Search for the cell housing the specified text and yield its [X, Y] center coordinate. 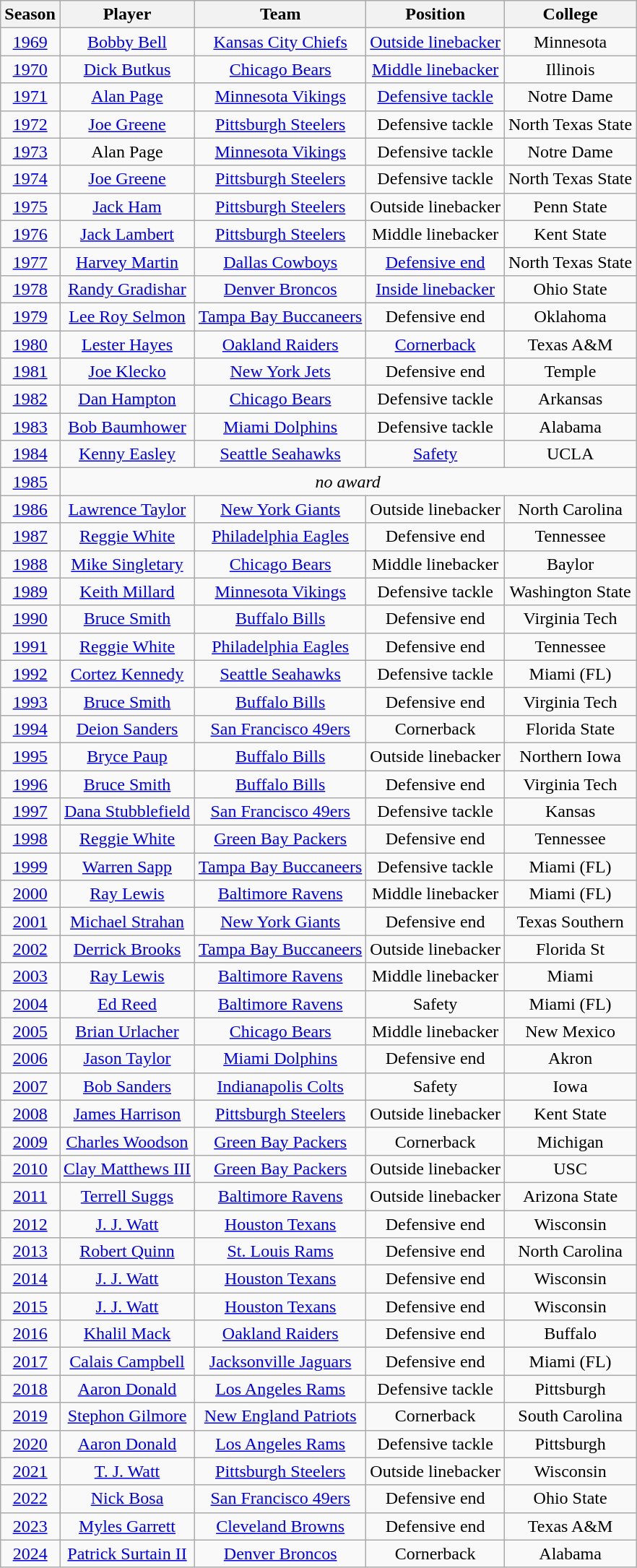
New England Patriots [280, 1416]
Mike Singletary [127, 564]
1971 [30, 97]
Jack Ham [127, 207]
Michigan [570, 1141]
Florida St [570, 949]
1974 [30, 179]
no award [347, 482]
Kenny Easley [127, 454]
1988 [30, 564]
1970 [30, 69]
Derrick Brooks [127, 949]
Khalil Mack [127, 1334]
Ed Reed [127, 1004]
Lawrence Taylor [127, 509]
1997 [30, 812]
1984 [30, 454]
1986 [30, 509]
2005 [30, 1031]
1985 [30, 482]
1983 [30, 427]
1980 [30, 345]
Dallas Cowboys [280, 261]
Washington State [570, 592]
USC [570, 1169]
2021 [30, 1471]
2018 [30, 1389]
2023 [30, 1526]
2016 [30, 1334]
Baylor [570, 564]
2001 [30, 922]
Bryce Paup [127, 756]
Dick Butkus [127, 69]
Myles Garrett [127, 1526]
2022 [30, 1499]
Illinois [570, 69]
Oklahoma [570, 316]
Kansas [570, 812]
1973 [30, 152]
1996 [30, 784]
South Carolina [570, 1416]
2015 [30, 1307]
1993 [30, 701]
Deion Sanders [127, 729]
2020 [30, 1444]
Lester Hayes [127, 345]
Warren Sapp [127, 867]
Buffalo [570, 1334]
Penn State [570, 207]
1977 [30, 261]
Akron [570, 1059]
1976 [30, 234]
Charles Woodson [127, 1141]
2014 [30, 1279]
St. Louis Rams [280, 1252]
Cortez Kennedy [127, 674]
Jacksonville Jaguars [280, 1361]
1994 [30, 729]
Temple [570, 372]
2011 [30, 1196]
Iowa [570, 1086]
Cleveland Browns [280, 1526]
Jason Taylor [127, 1059]
1991 [30, 646]
1982 [30, 399]
2006 [30, 1059]
1990 [30, 619]
Bobby Bell [127, 42]
New Mexico [570, 1031]
1998 [30, 839]
Jack Lambert [127, 234]
Florida State [570, 729]
New York Jets [280, 372]
Brian Urlacher [127, 1031]
1987 [30, 537]
Miami [570, 976]
Terrell Suggs [127, 1196]
Northern Iowa [570, 756]
2008 [30, 1114]
2017 [30, 1361]
2009 [30, 1141]
2012 [30, 1224]
Arkansas [570, 399]
2004 [30, 1004]
Dana Stubblefield [127, 812]
Keith Millard [127, 592]
Randy Gradishar [127, 289]
1978 [30, 289]
Joe Klecko [127, 372]
Patrick Surtain II [127, 1554]
Stephon Gilmore [127, 1416]
UCLA [570, 454]
Bob Baumhower [127, 427]
Minnesota [570, 42]
2003 [30, 976]
1972 [30, 124]
Position [435, 14]
Calais Campbell [127, 1361]
Arizona State [570, 1196]
2002 [30, 949]
1995 [30, 756]
Clay Matthews III [127, 1169]
Harvey Martin [127, 261]
Michael Strahan [127, 922]
Season [30, 14]
1975 [30, 207]
T. J. Watt [127, 1471]
2007 [30, 1086]
Texas Southern [570, 922]
Player [127, 14]
1981 [30, 372]
Lee Roy Selmon [127, 316]
1992 [30, 674]
Inside linebacker [435, 289]
2019 [30, 1416]
Indianapolis Colts [280, 1086]
1989 [30, 592]
Kansas City Chiefs [280, 42]
2010 [30, 1169]
1979 [30, 316]
2024 [30, 1554]
2013 [30, 1252]
Robert Quinn [127, 1252]
James Harrison [127, 1114]
1969 [30, 42]
College [570, 14]
2000 [30, 894]
1999 [30, 867]
Dan Hampton [127, 399]
Team [280, 14]
Nick Bosa [127, 1499]
Bob Sanders [127, 1086]
